For the text-containing cell, return its midpoint in (X, Y) coordinate format. 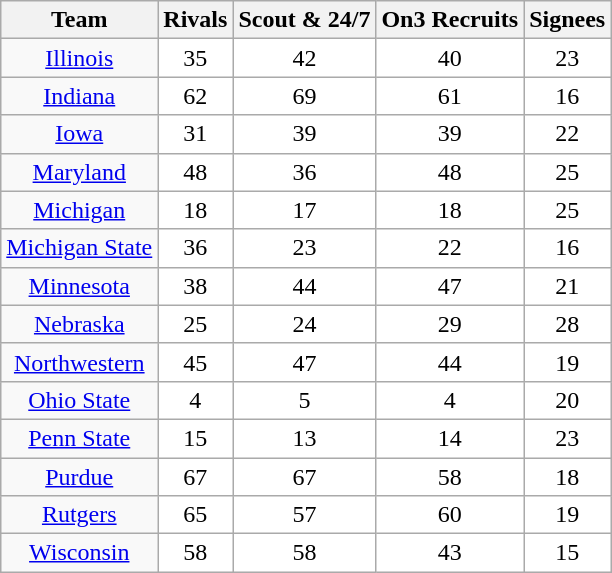
42 (304, 58)
Wisconsin (80, 553)
24 (304, 324)
57 (304, 515)
Michigan State (80, 248)
Nebraska (80, 324)
Northwestern (80, 362)
61 (450, 96)
14 (450, 438)
Rutgers (80, 515)
13 (304, 438)
31 (196, 134)
Michigan (80, 210)
62 (196, 96)
69 (304, 96)
5 (304, 400)
Illinois (80, 58)
Team (80, 20)
Scout & 24/7 (304, 20)
On3 Recruits (450, 20)
65 (196, 515)
Ohio State (80, 400)
38 (196, 286)
Penn State (80, 438)
Rivals (196, 20)
Maryland (80, 172)
Indiana (80, 96)
35 (196, 58)
43 (450, 553)
60 (450, 515)
17 (304, 210)
20 (568, 400)
Purdue (80, 477)
Iowa (80, 134)
21 (568, 286)
Minnesota (80, 286)
29 (450, 324)
28 (568, 324)
45 (196, 362)
Signees (568, 20)
40 (450, 58)
